Extract the [x, y] coordinate from the center of the cell holding the provided text.  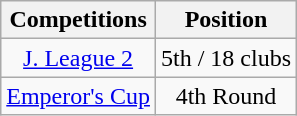
Competitions [78, 20]
J. League 2 [78, 58]
5th / 18 clubs [226, 58]
Emperor's Cup [78, 96]
4th Round [226, 96]
Position [226, 20]
